Provide the [x, y] coordinate of the cell's center where the given text is located.  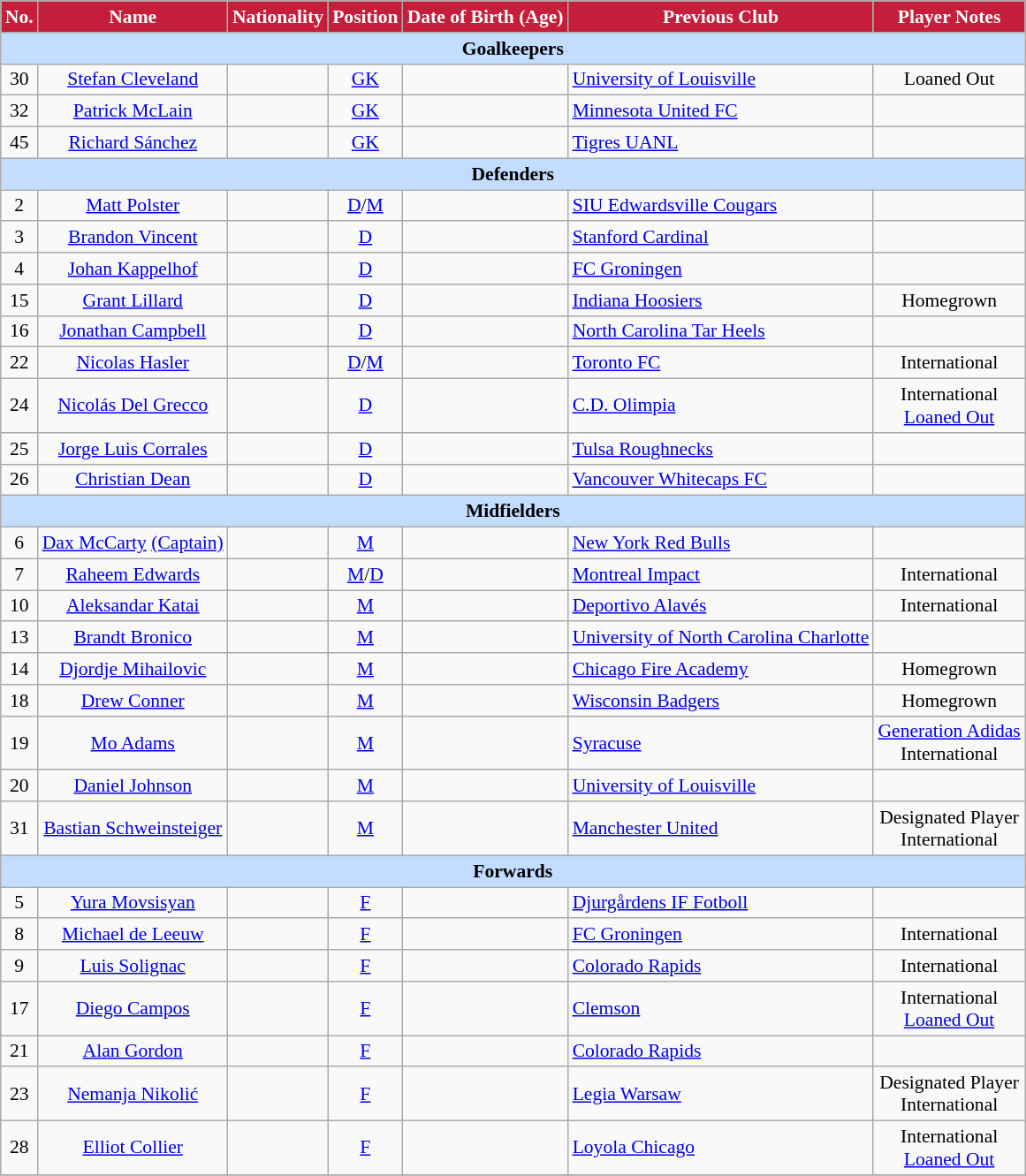
Alan Gordon [133, 1051]
Loyola Chicago [721, 1149]
Forwards [513, 871]
SIU Edwardsville Cougars [721, 206]
Jorge Luis Corrales [133, 449]
Tigres UANL [721, 143]
M/D [365, 574]
14 [19, 669]
Dax McCarty (Captain) [133, 543]
Position [365, 17]
New York Red Bulls [721, 543]
Diego Campos [133, 1009]
Mo Adams [133, 742]
Djordje Mihailovic [133, 669]
Chicago Fire Academy [721, 669]
3 [19, 238]
22 [19, 363]
26 [19, 480]
5 [19, 903]
Player Notes [949, 17]
20 [19, 786]
28 [19, 1149]
Wisconsin Badgers [721, 701]
Midfielders [513, 512]
30 [19, 80]
Clemson [721, 1009]
Vancouver Whitecaps FC [721, 480]
Nationality [277, 17]
Loaned Out [949, 80]
23 [19, 1094]
Nicolás Del Grecco [133, 406]
C.D. Olimpia [721, 406]
Patrick McLain [133, 111]
Jonathan Campbell [133, 331]
Elliot Collier [133, 1149]
Djurgårdens IF Fotboll [721, 903]
Raheem Edwards [133, 574]
Deportivo Alavés [721, 606]
Richard Sánchez [133, 143]
Daniel Johnson [133, 786]
Date of Birth (Age) [486, 17]
Syracuse [721, 742]
Brandon Vincent [133, 238]
Montreal Impact [721, 574]
Michael de Leeuw [133, 935]
10 [19, 606]
Matt Polster [133, 206]
25 [19, 449]
13 [19, 638]
Luis Solignac [133, 966]
Yura Movsisyan [133, 903]
University of North Carolina Charlotte [721, 638]
Stefan Cleveland [133, 80]
Tulsa Roughnecks [721, 449]
24 [19, 406]
Aleksandar Katai [133, 606]
Previous Club [721, 17]
16 [19, 331]
Drew Conner [133, 701]
6 [19, 543]
2 [19, 206]
Nicolas Hasler [133, 363]
Defenders [513, 174]
No. [19, 17]
45 [19, 143]
Toronto FC [721, 363]
9 [19, 966]
Stanford Cardinal [721, 238]
Bastian Schweinsteiger [133, 829]
31 [19, 829]
Christian Dean [133, 480]
Goalkeepers [513, 49]
17 [19, 1009]
Legia Warsaw [721, 1094]
Generation AdidasInternational [949, 742]
Johan Kappelhof [133, 269]
Brandt Bronico [133, 638]
Manchester United [721, 829]
15 [19, 300]
19 [19, 742]
8 [19, 935]
Minnesota United FC [721, 111]
32 [19, 111]
Nemanja Nikolić [133, 1094]
Name [133, 17]
18 [19, 701]
North Carolina Tar Heels [721, 331]
4 [19, 269]
Grant Lillard [133, 300]
Indiana Hoosiers [721, 300]
21 [19, 1051]
7 [19, 574]
